Search for the cell housing the specified text and yield its [X, Y] center coordinate. 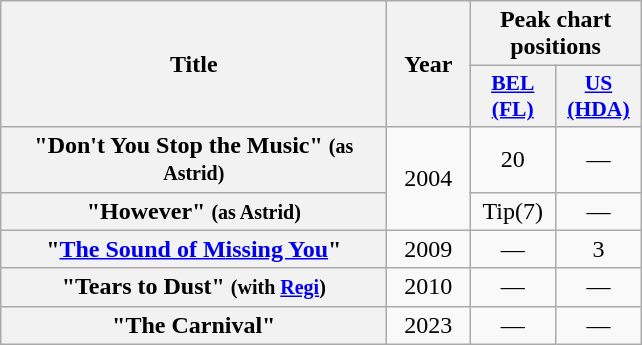
"Tears to Dust" (with Regi) [194, 287]
Title [194, 64]
Tip(7) [513, 211]
Year [428, 64]
2023 [428, 325]
US (HDA) [599, 96]
"The Sound of Missing You" [194, 249]
2009 [428, 249]
"However" (as Astrid) [194, 211]
2004 [428, 178]
2010 [428, 287]
"The Carnival" [194, 325]
"Don't You Stop the Music" (as Astrid) [194, 160]
BEL (FL) [513, 96]
3 [599, 249]
Peak chart positions [556, 34]
20 [513, 160]
